Find where the given text appears and provide that cell's center as (x, y) coordinate. 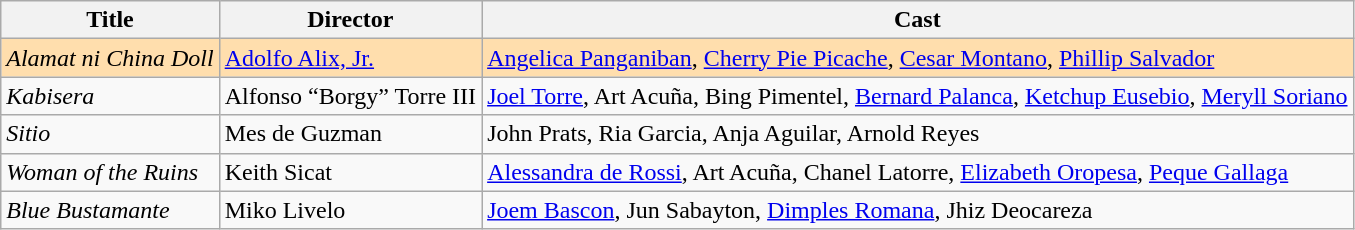
Sitio (110, 134)
Alessandra de Rossi, Art Acuña, Chanel Latorre, Elizabeth Oropesa, Peque Gallaga (918, 172)
Kabisera (110, 96)
Adolfo Alix, Jr. (350, 58)
Angelica Panganiban, Cherry Pie Picache, Cesar Montano, Phillip Salvador (918, 58)
John Prats, Ria Garcia, Anja Aguilar, Arnold Reyes (918, 134)
Director (350, 20)
Miko Livelo (350, 210)
Alfonso “Borgy” Torre III (350, 96)
Mes de Guzman (350, 134)
Woman of the Ruins (110, 172)
Blue Bustamante (110, 210)
Alamat ni China Doll (110, 58)
Cast (918, 20)
Title (110, 20)
Joem Bascon, Jun Sabayton, Dimples Romana, Jhiz Deocareza (918, 210)
Joel Torre, Art Acuña, Bing Pimentel, Bernard Palanca, Ketchup Eusebio, Meryll Soriano (918, 96)
Keith Sicat (350, 172)
